From the cell containing the given text, extract its center point as (x, y) coordinate. 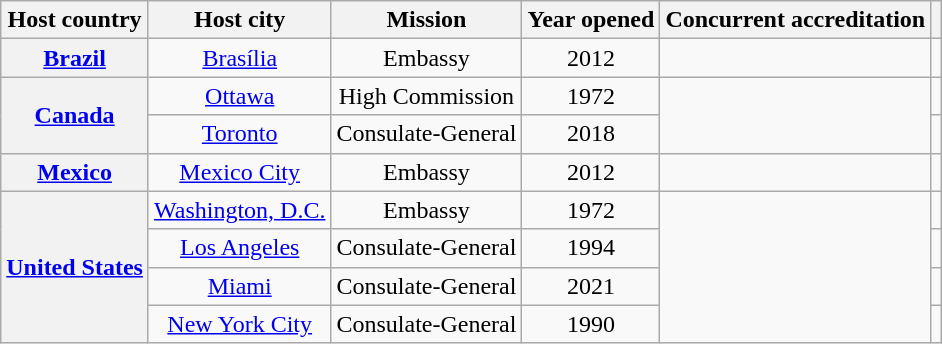
High Commission (426, 96)
2018 (591, 134)
New York City (239, 324)
Canada (75, 115)
United States (75, 267)
Mission (426, 20)
Host city (239, 20)
1990 (591, 324)
1994 (591, 248)
Brazil (75, 58)
Year opened (591, 20)
Miami (239, 286)
2021 (591, 286)
Brasília (239, 58)
Concurrent accreditation (796, 20)
Washington, D.C. (239, 210)
Host country (75, 20)
Mexico City (239, 172)
Mexico (75, 172)
Toronto (239, 134)
Los Angeles (239, 248)
Ottawa (239, 96)
